From the cell containing the given text, extract its center point as (x, y) coordinate. 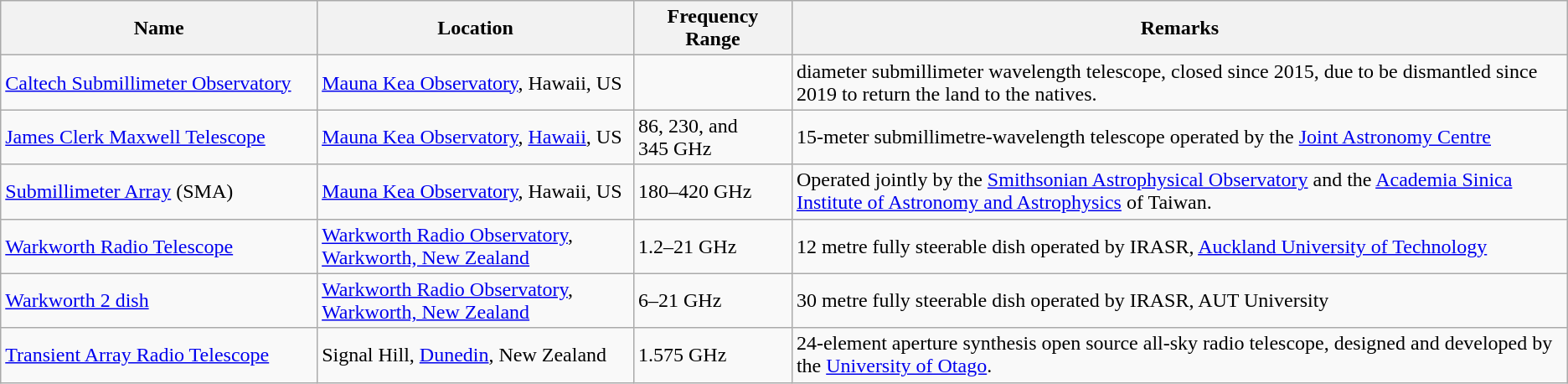
24-element aperture synthesis open source all-sky radio telescope, designed and developed by the University of Otago. (1179, 355)
Caltech Submillimeter Observatory (159, 82)
Signal Hill, Dunedin, New Zealand (476, 355)
Warkworth 2 dish (159, 300)
Name (159, 29)
Remarks (1179, 29)
1.2–21 GHz (712, 246)
1.575 GHz (712, 355)
180–420 GHz (712, 191)
Operated jointly by the Smithsonian Astrophysical Observatory and the Academia Sinica Institute of Astronomy and Astrophysics of Taiwan. (1179, 191)
6–21 GHz (712, 300)
diameter submillimeter wavelength telescope, closed since 2015, due to be dismantled since 2019 to return the land to the natives. (1179, 82)
30 metre fully steerable dish operated by IRASR, AUT University (1179, 300)
Submillimeter Array (SMA) (159, 191)
Frequency Range (712, 29)
Warkworth Radio Telescope (159, 246)
86, 230, and 345 GHz (712, 138)
James Clerk Maxwell Telescope (159, 138)
15-meter submillimetre-wavelength telescope operated by the Joint Astronomy Centre (1179, 138)
Location (476, 29)
12 metre fully steerable dish operated by IRASR, Auckland University of Technology (1179, 246)
Transient Array Radio Telescope (159, 355)
